Identify which cell holds the provided text, then report its (X, Y) central coordinate. 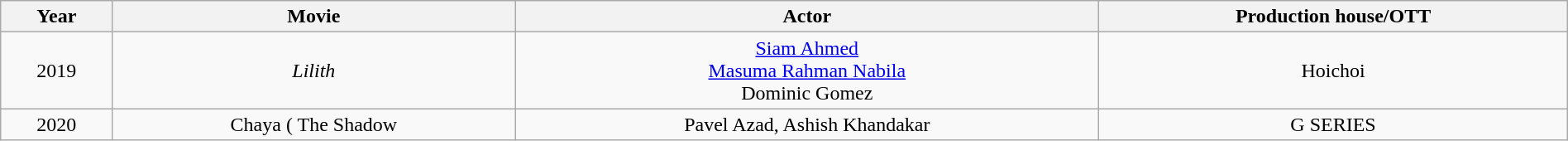
2019 (56, 70)
G SERIES (1333, 124)
Lilith (314, 70)
Siam Ahmed Masuma Rahman NabilaDominic Gomez (807, 70)
Chaya ( The Shadow (314, 124)
Hoichoi (1333, 70)
Movie (314, 17)
Actor (807, 17)
Year (56, 17)
Pavel Azad, Ashish Khandakar (807, 124)
2020 (56, 124)
Production house/OTT (1333, 17)
